Output the (X, Y) coordinate of the center of the cell containing the given text.  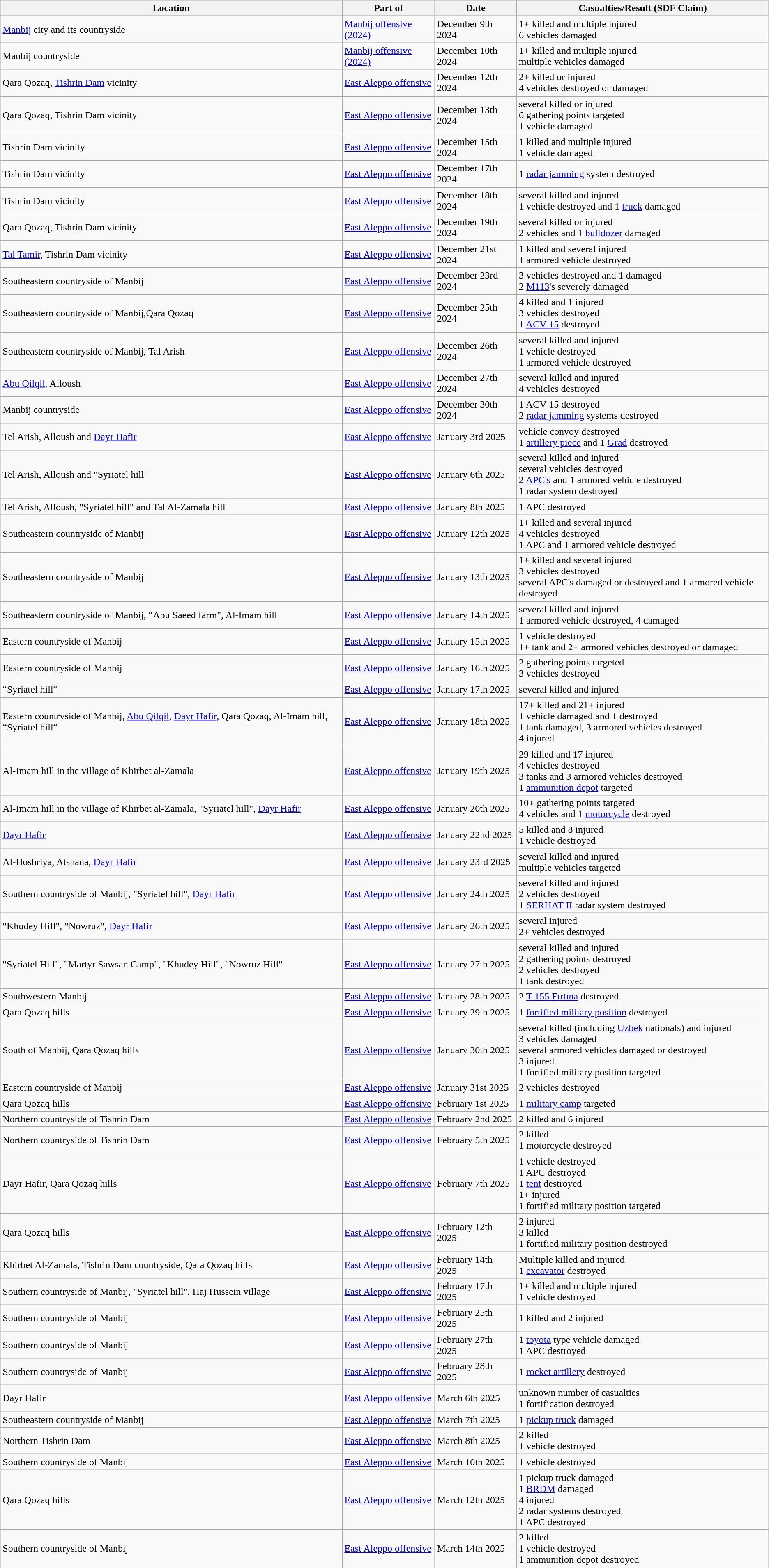
January 22nd 2025 (476, 835)
1 killed and multiple injured 1 vehicle damaged (643, 147)
January 27th 2025 (476, 965)
Southern countryside of Manbij, "Syriatel hill", Haj Hussein village (171, 1292)
February 7th 2025 (476, 1183)
1+ killed and several injured 4 vehicles destroyed 1 APC and 1 armored vehicle destroyed (643, 534)
January 3rd 2025 (476, 437)
4 killed and 1 injured 3 vehicles destroyed 1 ACV-15 destroyed (643, 313)
March 8th 2025 (476, 1441)
2 gathering points targeted 3 vehicles destroyed (643, 668)
vehicle convoy destroyed 1 artillery piece and 1 Grad destroyed (643, 437)
10+ gathering points targeted 4 vehicles and 1 motorcycle destroyed (643, 808)
January 13th 2025 (476, 577)
January 23rd 2025 (476, 862)
February 17th 2025 (476, 1292)
January 12th 2025 (476, 534)
2 injured 3 killed 1 fortified military position destroyed (643, 1232)
1 vehicle destroyed 1+ tank and 2+ armored vehicles destroyed or damaged (643, 642)
Tel Arish, Alloush, "Syriatel hill" and Tal Al-Zamala hill (171, 507)
17+ killed and 21+ injured 1 vehicle damaged and 1 destroyed 1 tank damaged, 3 armored vehicles destroyed 4 injured (643, 721)
1 killed and 2 injured (643, 1318)
several killed and injured (643, 689)
Southeastern countryside of Manbij,Qara Qozaq (171, 313)
Part of (389, 8)
December 21st 2024 (476, 254)
several killed and injured multiple vehicles targeted (643, 862)
Tal Tamir, Tishrin Dam vicinity (171, 254)
Multiple killed and injured 1 excavator destroyed (643, 1264)
Southern countryside of Manbij, "Syriatel hill", Dayr Hafir (171, 894)
March 7th 2025 (476, 1420)
February 28th 2025 (476, 1372)
"Khudey Hill", "Nowruz", Dayr Hafir (171, 927)
1+ killed and several injured 3 vehicles destroyed several APC's damaged or destroyed and 1 armored vehicle destroyed (643, 577)
5 killed and 8 injured 1 vehicle destroyed (643, 835)
1 toyota type vehicle damaged 1 APC destroyed (643, 1345)
several killed and injured 2 vehicles destroyed 1 SERHAT II radar system destroyed (643, 894)
February 2nd 2025 (476, 1119)
Manbij city and its countryside (171, 30)
1 ACV-15 destroyed 2 radar jamming systems destroyed (643, 410)
January 16th 2025 (476, 668)
2+ killed or injured 4 vehicles destroyed or damaged (643, 83)
1 APC destroyed (643, 507)
January 17th 2025 (476, 689)
Dayr Hafir, Qara Qozaq hills (171, 1183)
Date (476, 8)
several killed and injured 1 armored vehicle destroyed, 4 damaged (643, 615)
Tel Arish, Alloush and Dayr Hafir (171, 437)
several killed and injured 1 vehicle destroyed and 1 truck damaged (643, 200)
December 23rd 2024 (476, 281)
several killed and injured 2 gathering points destroyed 2 vehicles destroyed 1 tank destroyed (643, 965)
March 6th 2025 (476, 1398)
December 25th 2024 (476, 313)
December 30th 2024 (476, 410)
1 vehicle destroyed (643, 1462)
2 killed 1 vehicle destroyed 1 ammunition depot destroyed (643, 1549)
several killed and injured 4 vehicles destroyed (643, 384)
unknown number of casualties 1 fortification destroyed (643, 1398)
2 T-155 Fırtına destroyed (643, 997)
January 15th 2025 (476, 642)
December 17th 2024 (476, 174)
February 5th 2025 (476, 1140)
Southwestern Manbij (171, 997)
Al-Imam hill in the village of Khirbet al-Zamala (171, 771)
February 25th 2025 (476, 1318)
“Syriatel hill“ (171, 689)
several injured 2+ vehicles destroyed (643, 927)
Northern Tishrin Dam (171, 1441)
Khirbet Al-Zamala, Tishrin Dam countryside, Qara Qozaq hills (171, 1264)
Location (171, 8)
January 20th 2025 (476, 808)
1+ killed and multiple injured 6 vehicles damaged (643, 30)
2 killed 1 motorcycle destroyed (643, 1140)
2 vehicles destroyed (643, 1088)
January 8th 2025 (476, 507)
March 14th 2025 (476, 1549)
December 27th 2024 (476, 384)
several killed and injured 1 vehicle destroyed 1 armored vehicle destroyed (643, 351)
several killed or injured 6 gathering points targeted 1 vehicle damaged (643, 115)
1 fortified military position destroyed (643, 1012)
December 10th 2024 (476, 56)
"Syriatel Hill", "Martyr Sawsan Camp", "Khudey Hill", "Nowruz Hill" (171, 965)
January 29th 2025 (476, 1012)
December 18th 2024 (476, 200)
December 9th 2024 (476, 30)
29 killed and 17 injured 4 vehicles destroyed 3 tanks and 3 armored vehicles destroyed 1 ammunition depot targeted (643, 771)
3 vehicles destroyed and 1 damaged 2 M113's severely damaged (643, 281)
March 12th 2025 (476, 1500)
January 19th 2025 (476, 771)
January 26th 2025 (476, 927)
1 rocket artillery destroyed (643, 1372)
2 killed and 6 injured (643, 1119)
January 31st 2025 (476, 1088)
several killed or injured 2 vehicles and 1 bulldozer damaged (643, 228)
December 13th 2024 (476, 115)
2 killed 1 vehicle destroyed (643, 1441)
1 pickup truck damaged (643, 1420)
January 6th 2025 (476, 475)
December 15th 2024 (476, 147)
Al-Imam hill in the village of Khirbet al-Zamala, "Syriatel hill", Dayr Hafir (171, 808)
South of Manbij, Qara Qozaq hills (171, 1050)
1 radar jamming system destroyed (643, 174)
several killed and injured several vehicles destroyed 2 APC's and 1 armored vehicle destroyed 1 radar system destroyed (643, 475)
Southeastern countryside of Manbij, Tal Arish (171, 351)
Abu Qilqil, Alloush (171, 384)
1 killed and several injured 1 armored vehicle destroyed (643, 254)
February 27th 2025 (476, 1345)
December 12th 2024 (476, 83)
January 28th 2025 (476, 997)
December 26th 2024 (476, 351)
January 14th 2025 (476, 615)
Tel Arish, Alloush and "Syriatel hill" (171, 475)
March 10th 2025 (476, 1462)
Eastern countryside of Manbij, Abu Qilqil, Dayr Hafir, Qara Qozaq, Al-Imam hill, “Syriatel hill“ (171, 721)
February 12th 2025 (476, 1232)
December 19th 2024 (476, 228)
January 18th 2025 (476, 721)
1+ killed and multiple injured multiple vehicles damaged (643, 56)
Southeastern countryside of Manbij, “Abu Saeed farm", Al-Imam hill (171, 615)
Al-Hoshriya, Atshana, Dayr Hafir (171, 862)
February 1st 2025 (476, 1103)
Casualties/Result (SDF Claim) (643, 8)
February 14th 2025 (476, 1264)
1 pickup truck damaged 1 BRDM damaged 4 injured 2 radar systems destroyed 1 APC destroyed (643, 1500)
1 vehicle destroyed 1 APC destroyed 1 tent destroyed 1+ injured 1 fortified military position targeted (643, 1183)
1 military camp targeted (643, 1103)
January 30th 2025 (476, 1050)
January 24th 2025 (476, 894)
1+ killed and multiple injured 1 vehicle destroyed (643, 1292)
